From the cell containing the given text, extract its center point as (X, Y) coordinate. 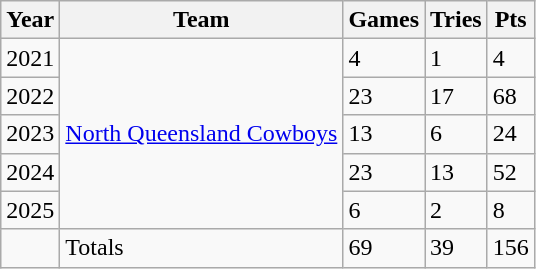
68 (510, 96)
2025 (30, 210)
Team (202, 20)
52 (510, 172)
2 (456, 210)
24 (510, 134)
156 (510, 248)
Totals (202, 248)
8 (510, 210)
Games (384, 20)
Pts (510, 20)
2022 (30, 96)
69 (384, 248)
2021 (30, 58)
2024 (30, 172)
17 (456, 96)
1 (456, 58)
39 (456, 248)
Tries (456, 20)
North Queensland Cowboys (202, 134)
Year (30, 20)
2023 (30, 134)
